Return the (X, Y) coordinate for the center point of the cell that contains the specified text.  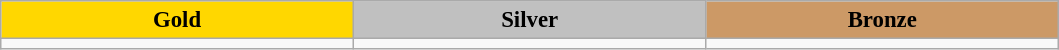
Silver (530, 20)
Bronze (882, 20)
Gold (178, 20)
